Scan for the cell matching the given text and deliver its [X, Y] coordinate at center. 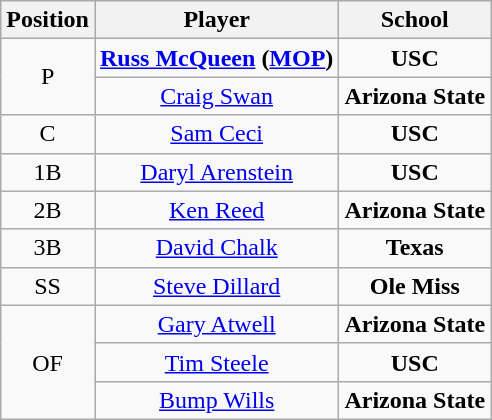
Tim Steele [216, 362]
David Chalk [216, 248]
Position [48, 20]
Ole Miss [415, 286]
OF [48, 362]
P [48, 77]
Ken Reed [216, 210]
C [48, 134]
Player [216, 20]
Texas [415, 248]
Craig Swan [216, 96]
3B [48, 248]
2B [48, 210]
Sam Ceci [216, 134]
Bump Wills [216, 400]
Daryl Arenstein [216, 172]
Gary Atwell [216, 324]
1B [48, 172]
Russ McQueen (MOP) [216, 58]
School [415, 20]
Steve Dillard [216, 286]
SS [48, 286]
